Return the (X, Y) coordinate for the center point of the cell that contains the specified text.  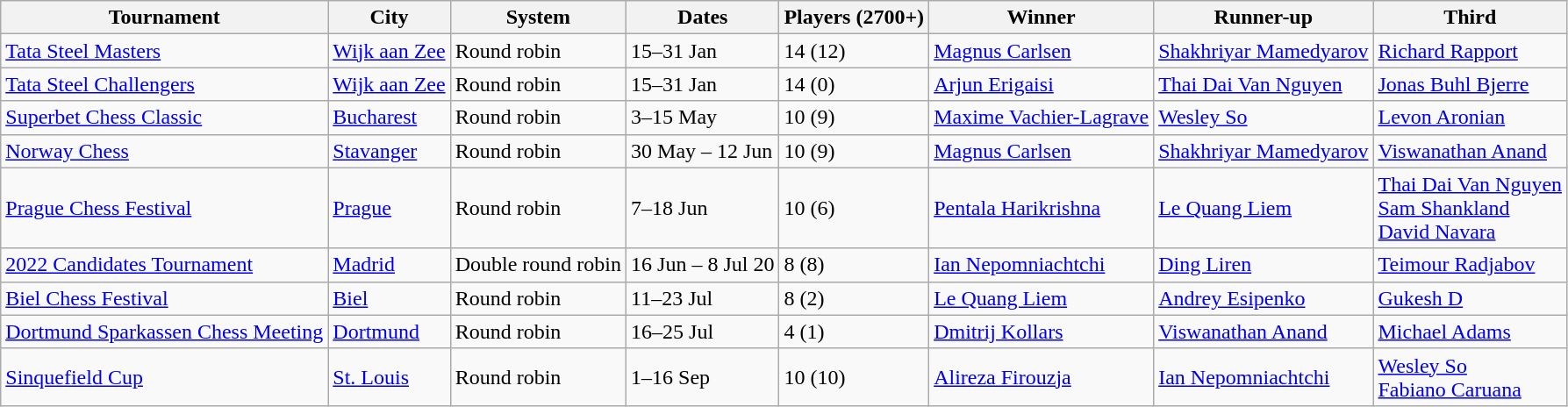
Alireza Firouzja (1042, 377)
Runner-up (1264, 18)
3–15 May (703, 118)
16–25 Jul (703, 332)
4 (1) (855, 332)
Madrid (390, 265)
Tata Steel Challengers (165, 84)
7–18 Jun (703, 208)
10 (6) (855, 208)
Thai Dai Van Nguyen (1264, 84)
Biel Chess Festival (165, 298)
30 May – 12 Jun (703, 151)
System (538, 18)
Dmitrij Kollars (1042, 332)
Bucharest (390, 118)
Michael Adams (1471, 332)
Prague (390, 208)
Double round robin (538, 265)
Tata Steel Masters (165, 51)
Stavanger (390, 151)
16 Jun – 8 Jul 20 (703, 265)
Dortmund (390, 332)
Superbet Chess Classic (165, 118)
Gukesh D (1471, 298)
Thai Dai Van Nguyen Sam Shankland David Navara (1471, 208)
Teimour Radjabov (1471, 265)
Arjun Erigaisi (1042, 84)
Winner (1042, 18)
Levon Aronian (1471, 118)
Jonas Buhl Bjerre (1471, 84)
Players (2700+) (855, 18)
8 (8) (855, 265)
Andrey Esipenko (1264, 298)
Biel (390, 298)
Prague Chess Festival (165, 208)
St. Louis (390, 377)
14 (12) (855, 51)
Dates (703, 18)
8 (2) (855, 298)
Sinquefield Cup (165, 377)
Richard Rapport (1471, 51)
Ding Liren (1264, 265)
Tournament (165, 18)
Third (1471, 18)
10 (10) (855, 377)
Norway Chess (165, 151)
Wesley So Fabiano Caruana (1471, 377)
11–23 Jul (703, 298)
City (390, 18)
2022 Candidates Tournament (165, 265)
Maxime Vachier-Lagrave (1042, 118)
Wesley So (1264, 118)
14 (0) (855, 84)
Dortmund Sparkassen Chess Meeting (165, 332)
1–16 Sep (703, 377)
Pentala Harikrishna (1042, 208)
